Pinpoint the cell where the given text exists, returning its (X, Y) midpoint coordinate. 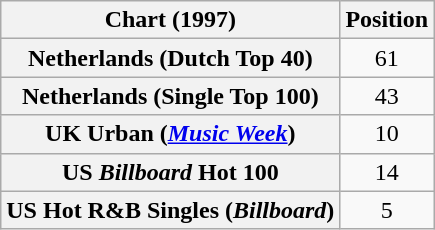
61 (387, 58)
US Hot R&B Singles (Billboard) (170, 210)
US Billboard Hot 100 (170, 172)
Netherlands (Single Top 100) (170, 96)
Chart (1997) (170, 20)
14 (387, 172)
UK Urban (Music Week) (170, 134)
Position (387, 20)
10 (387, 134)
Netherlands (Dutch Top 40) (170, 58)
43 (387, 96)
5 (387, 210)
